For the text-containing cell, return its midpoint in (x, y) coordinate format. 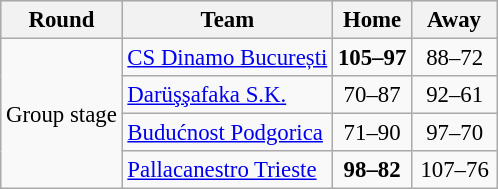
105–97 (372, 58)
Group stage (62, 114)
88–72 (455, 58)
CS Dinamo București (228, 58)
92–61 (455, 95)
107–76 (455, 170)
70–87 (372, 95)
Darüşşafaka S.K. (228, 95)
Budućnost Podgorica (228, 133)
Home (372, 20)
Away (455, 20)
Team (228, 20)
Pallacanestro Trieste (228, 170)
Round (62, 20)
71–90 (372, 133)
98–82 (372, 170)
97–70 (455, 133)
